Return [x, y] of the center of cell containing provided text 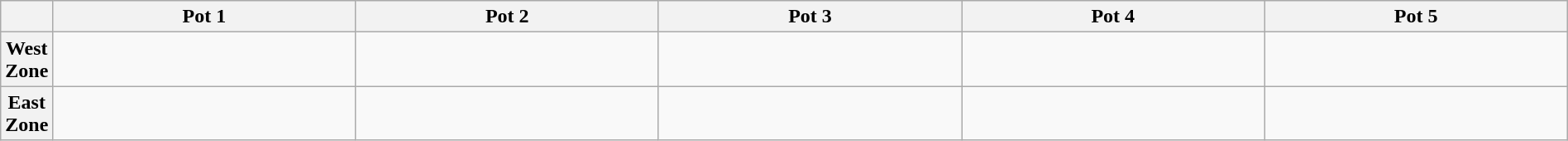
Pot 5 [1416, 17]
Pot 4 [1113, 17]
East Zone [26, 113]
West Zone [26, 60]
Pot 2 [507, 17]
Pot 3 [810, 17]
Pot 1 [204, 17]
